Output the (x, y) coordinate of the center of the cell containing the given text.  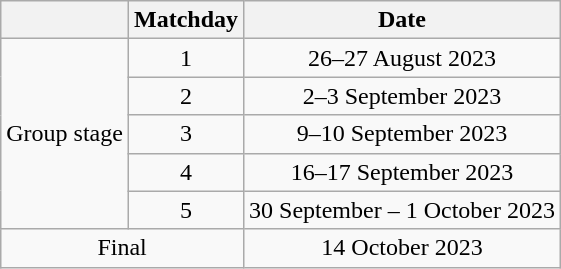
Date (402, 20)
5 (186, 210)
2 (186, 96)
26–27 August 2023 (402, 58)
Final (122, 248)
Matchday (186, 20)
3 (186, 134)
30 September – 1 October 2023 (402, 210)
1 (186, 58)
Group stage (65, 134)
4 (186, 172)
9–10 September 2023 (402, 134)
2–3 September 2023 (402, 96)
16–17 September 2023 (402, 172)
14 October 2023 (402, 248)
